Search for the cell housing the specified text and yield its (x, y) center coordinate. 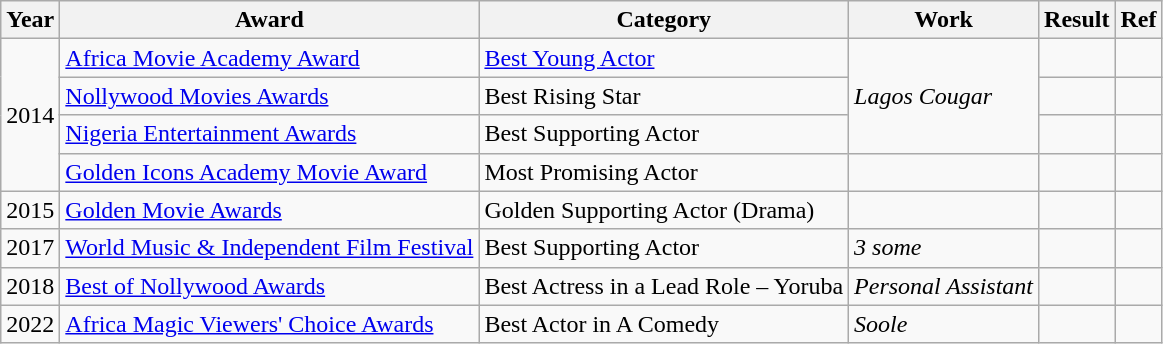
Nigeria Entertainment Awards (270, 134)
Soole (944, 324)
Most Promising Actor (664, 172)
Category (664, 20)
Best Young Actor (664, 58)
Africa Magic Viewers' Choice Awards (270, 324)
Lagos Cougar (944, 96)
2014 (30, 115)
2022 (30, 324)
Best Rising Star (664, 96)
3 some (944, 248)
Nollywood Movies Awards (270, 96)
World Music & Independent Film Festival (270, 248)
2017 (30, 248)
Work (944, 20)
Golden Icons Academy Movie Award (270, 172)
Best Actress in a Lead Role – Yoruba (664, 286)
Year (30, 20)
2018 (30, 286)
Best Actor in A Comedy (664, 324)
Personal Assistant (944, 286)
Golden Movie Awards (270, 210)
Golden Supporting Actor (Drama) (664, 210)
Ref (1138, 20)
Award (270, 20)
2015 (30, 210)
Africa Movie Academy Award (270, 58)
Best of Nollywood Awards (270, 286)
Result (1077, 20)
